Return (X, Y) of the center of cell containing provided text 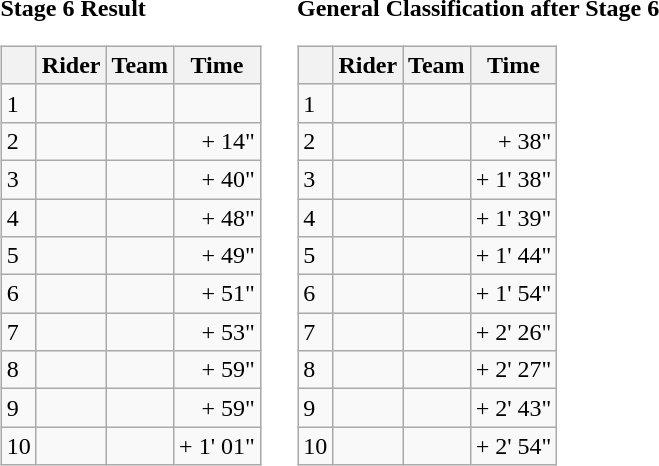
+ 38" (514, 141)
+ 2' 54" (514, 446)
+ 49" (218, 256)
+ 2' 26" (514, 332)
+ 2' 43" (514, 408)
+ 1' 38" (514, 179)
+ 2' 27" (514, 370)
+ 40" (218, 179)
+ 51" (218, 294)
+ 1' 01" (218, 446)
+ 1' 54" (514, 294)
+ 1' 44" (514, 256)
+ 1' 39" (514, 217)
+ 14" (218, 141)
+ 53" (218, 332)
+ 48" (218, 217)
